Determine the [x, y] coordinate at the center of the cell enclosing the given text.  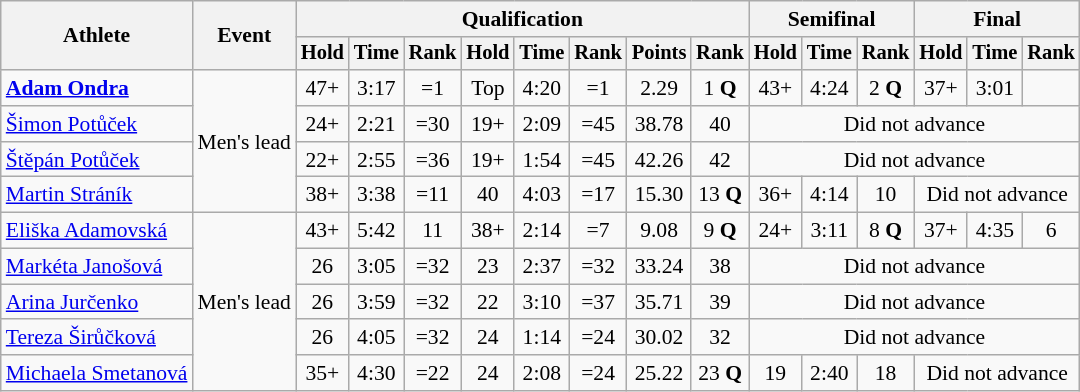
Qualification [522, 19]
22+ [322, 160]
38 [720, 267]
Final [997, 19]
11 [433, 231]
33.24 [659, 267]
Athlete [97, 36]
1:14 [542, 338]
Arina Jurčenko [97, 302]
Martin Stráník [97, 195]
4:24 [830, 88]
1 Q [720, 88]
=7 [598, 231]
Semifinal [832, 19]
5:42 [376, 231]
9 Q [720, 231]
8 Q [886, 231]
4:30 [376, 373]
42.26 [659, 160]
13 Q [720, 195]
2.29 [659, 88]
23 [488, 267]
Markéta Janošová [97, 267]
3:11 [830, 231]
4:20 [542, 88]
30.02 [659, 338]
47+ [322, 88]
2:37 [542, 267]
4:35 [994, 231]
1:54 [542, 160]
38.78 [659, 124]
10 [886, 195]
18 [886, 373]
2:08 [542, 373]
22 [488, 302]
2:14 [542, 231]
39 [720, 302]
32 [720, 338]
35+ [322, 373]
Points [659, 54]
=37 [598, 302]
25.22 [659, 373]
42 [720, 160]
2 Q [886, 88]
3:05 [376, 267]
Adam Ondra [97, 88]
3:01 [994, 88]
4:03 [542, 195]
6 [1051, 231]
Tereza Širůčková [97, 338]
23 Q [720, 373]
2:55 [376, 160]
3:17 [376, 88]
Event [244, 36]
=30 [433, 124]
36+ [776, 195]
35.71 [659, 302]
=17 [598, 195]
3:59 [376, 302]
15.30 [659, 195]
=11 [433, 195]
4:14 [830, 195]
2:40 [830, 373]
9.08 [659, 231]
19 [776, 373]
Top [488, 88]
Štěpán Potůček [97, 160]
3:10 [542, 302]
Šimon Potůček [97, 124]
2:09 [542, 124]
Michaela Smetanová [97, 373]
=22 [433, 373]
3:38 [376, 195]
2:21 [376, 124]
Eliška Adamovská [97, 231]
=36 [433, 160]
4:05 [376, 338]
